Search for the cell housing the specified text and yield its [x, y] center coordinate. 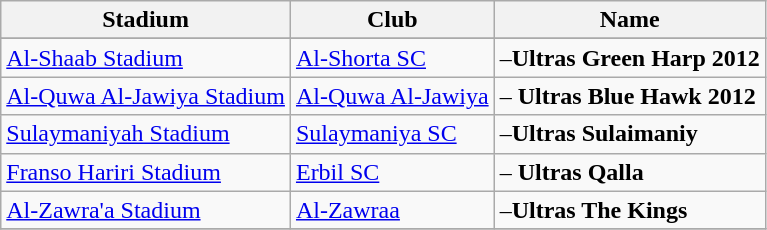
Al-Shorta SC [392, 58]
Club [392, 20]
Al-Zawra'a Stadium [146, 210]
Al-Quwa Al-Jawiya Stadium [146, 96]
–Ultras Green Harp 2012 [630, 58]
Al-Shaab Stadium [146, 58]
Al-Zawraa [392, 210]
–Ultras The Kings [630, 210]
– Ultras Blue Hawk 2012 [630, 96]
Al-Quwa Al-Jawiya [392, 96]
– Ultras Qalla [630, 172]
Stadium [146, 20]
Erbil SC [392, 172]
Sulaymaniyah Stadium [146, 134]
–Ultras Sulaimaniy [630, 134]
Name [630, 20]
Sulaymaniya SC [392, 134]
Franso Hariri Stadium [146, 172]
